Extract the [x, y] coordinate from the center of the cell holding the provided text.  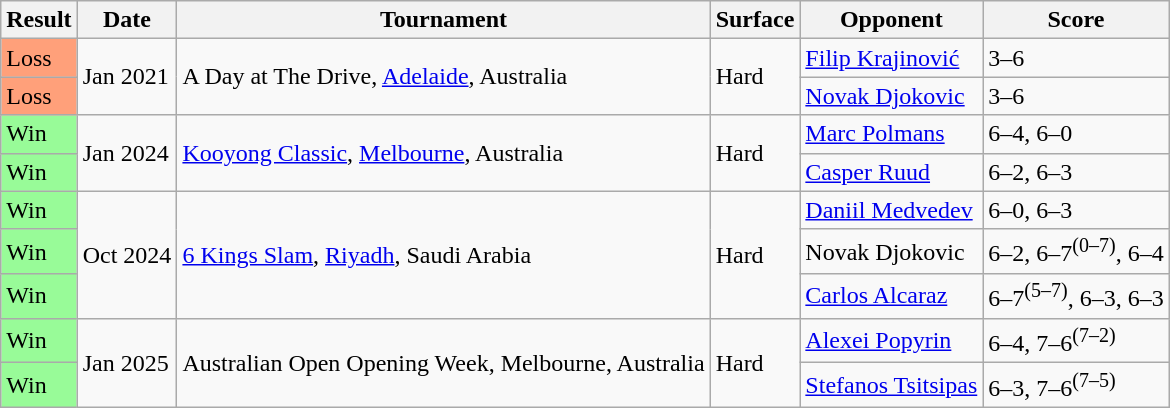
6–7(5–7), 6–3, 6–3 [1076, 296]
Daniil Medvedev [892, 210]
Score [1076, 20]
Tournament [444, 20]
A Day at The Drive, Adelaide, Australia [444, 77]
6–4, 6–0 [1076, 134]
6–4, 7–6(7–2) [1076, 340]
6 Kings Slam, Riyadh, Saudi Arabia [444, 254]
Jan 2025 [127, 362]
Casper Ruud [892, 172]
6–2, 6–7(0–7), 6–4 [1076, 252]
Surface [755, 20]
Jan 2021 [127, 77]
Kooyong Classic, Melbourne, Australia [444, 153]
6–0, 6–3 [1076, 210]
Carlos Alcaraz [892, 296]
Marc Polmans [892, 134]
Alexei Popyrin [892, 340]
6–2, 6–3 [1076, 172]
Result [39, 20]
Date [127, 20]
Stefanos Tsitsipas [892, 386]
Oct 2024 [127, 254]
Filip Krajinović [892, 58]
6–3, 7–6(7–5) [1076, 386]
Jan 2024 [127, 153]
Australian Open Opening Week, Melbourne, Australia [444, 362]
Opponent [892, 20]
